Determine the (X, Y) coordinate at the center of the cell enclosing the given text.  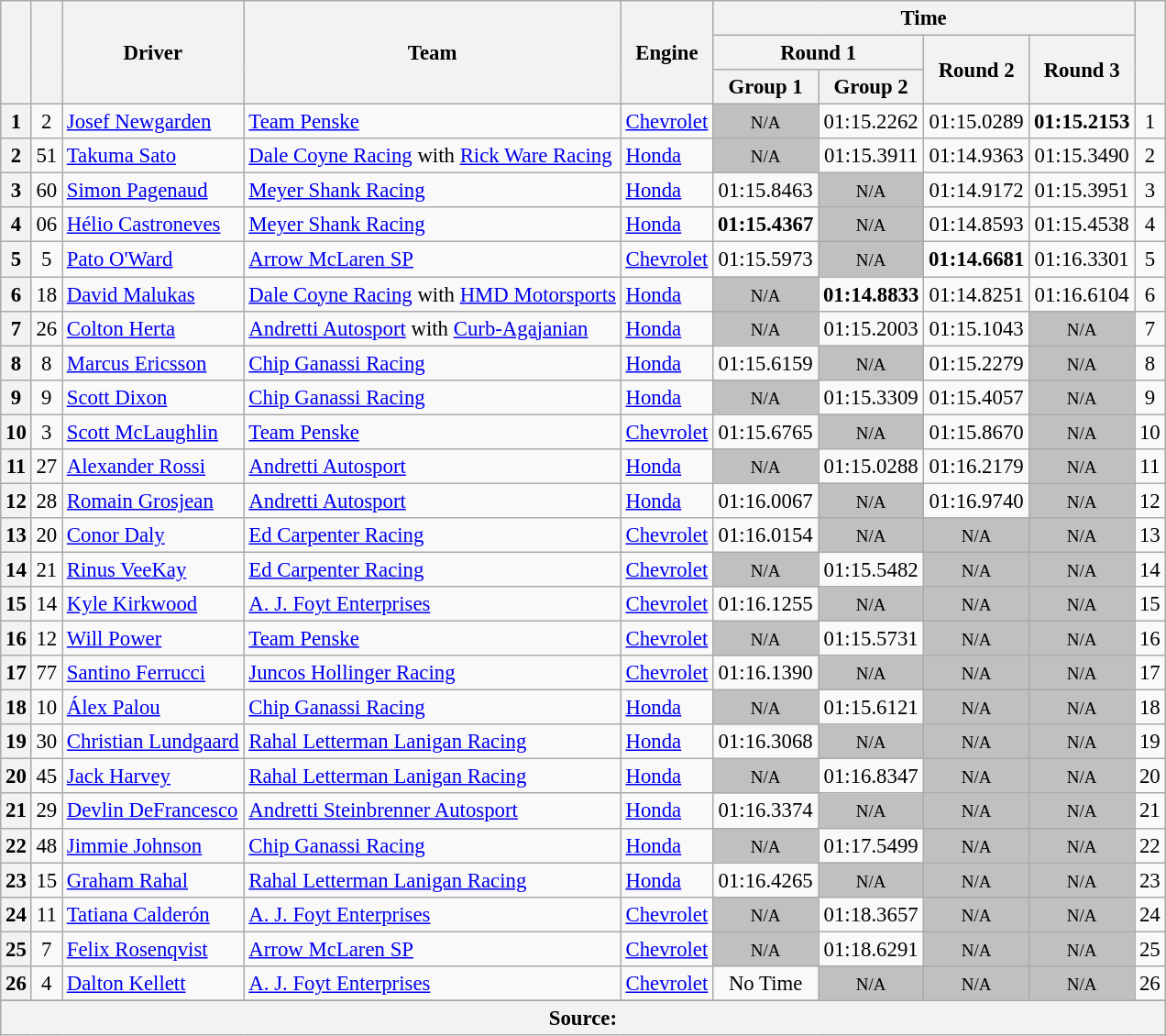
Tatiana Calderón (154, 914)
01:14.8251 (977, 294)
01:16.0154 (766, 535)
01:15.6159 (766, 363)
01:14.9363 (977, 156)
No Time (766, 984)
Andretti Steinbrenner Autosport (433, 811)
01:15.4057 (977, 397)
01:16.3301 (1082, 259)
Driver (154, 53)
01:15.2003 (871, 328)
01:15.5731 (871, 639)
Time (924, 18)
Graham Rahal (154, 880)
01:15.3490 (1082, 156)
01:15.4367 (766, 225)
Christian Lundgaard (154, 742)
01:15.5973 (766, 259)
27 (46, 467)
01:15.1043 (977, 328)
01:16.3068 (766, 742)
01:16.2179 (977, 467)
01:17.5499 (871, 845)
Colton Herta (154, 328)
01:15.3951 (1082, 191)
Takuma Sato (154, 156)
60 (46, 191)
Andretti Autosport with Curb-Agajanian (433, 328)
Alexander Rossi (154, 467)
Dale Coyne Racing with HMD Motorsports (433, 294)
Engine (666, 53)
28 (46, 501)
01:15.3309 (871, 397)
01:15.2153 (1082, 122)
01:14.6681 (977, 259)
01:15.6121 (871, 708)
48 (46, 845)
Devlin DeFrancesco (154, 811)
01:14.8593 (977, 225)
Dale Coyne Racing with Rick Ware Racing (433, 156)
51 (46, 156)
30 (46, 742)
01:16.4265 (766, 880)
29 (46, 811)
Simon Pagenaud (154, 191)
Hélio Castroneves (154, 225)
01:15.8463 (766, 191)
01:14.9172 (977, 191)
01:15.8670 (977, 432)
01:16.0067 (766, 501)
01:15.2262 (871, 122)
01:16.9740 (977, 501)
Kyle Kirkwood (154, 604)
Jack Harvey (154, 777)
Rinus VeeKay (154, 569)
Pato O'Ward (154, 259)
01:16.6104 (1082, 294)
01:18.3657 (871, 914)
01:15.5482 (871, 569)
01:15.3911 (871, 156)
01:18.6291 (871, 949)
David Malukas (154, 294)
01:16.3374 (766, 811)
01:15.0289 (977, 122)
Santino Ferrucci (154, 673)
01:15.4538 (1082, 225)
Marcus Ericsson (154, 363)
Round 3 (1082, 70)
01:14.8833 (871, 294)
01:15.6765 (766, 432)
01:16.1390 (766, 673)
Round 1 (819, 53)
Álex Palou (154, 708)
Romain Grosjean (154, 501)
Will Power (154, 639)
Group 1 (766, 87)
Scott McLaughlin (154, 432)
Scott Dixon (154, 397)
Conor Daly (154, 535)
Team (433, 53)
Juncos Hollinger Racing (433, 673)
Dalton Kellett (154, 984)
01:15.0288 (871, 467)
Source: (583, 1018)
Josef Newgarden (154, 122)
Jimmie Johnson (154, 845)
01:16.8347 (871, 777)
06 (46, 225)
Felix Rosenqvist (154, 949)
77 (46, 673)
Group 2 (871, 87)
01:15.2279 (977, 363)
01:16.1255 (766, 604)
Round 2 (977, 70)
45 (46, 777)
